For the text-containing cell, return its midpoint in [x, y] coordinate format. 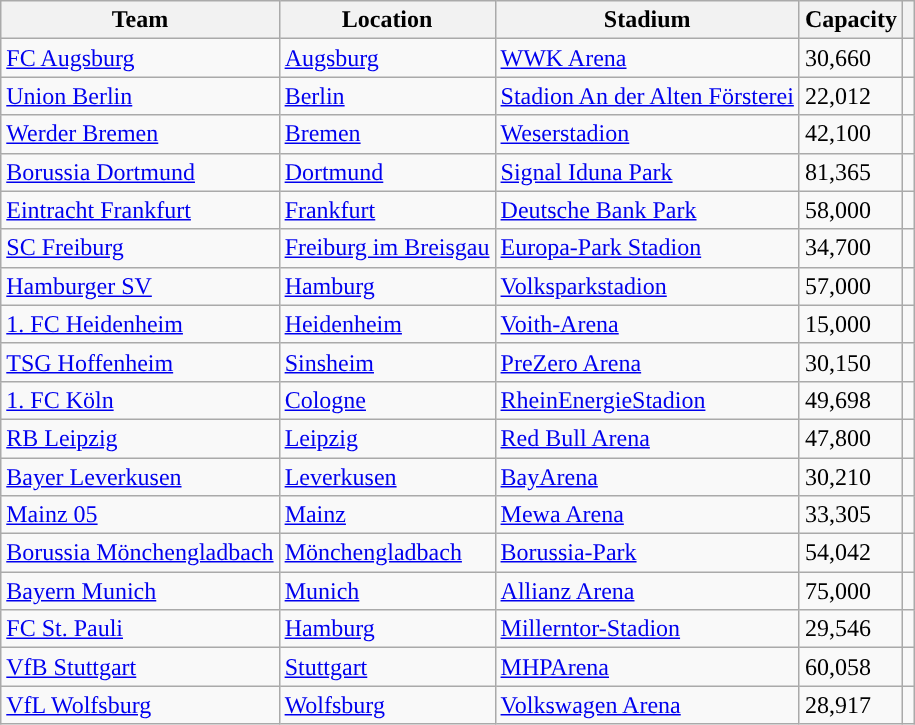
Borussia Mönchengladbach [140, 553]
Mainz 05 [140, 515]
81,365 [850, 172]
Mönchengladbach [387, 553]
Eintracht Frankfurt [140, 210]
FC St. Pauli [140, 629]
30,660 [850, 58]
WWK Arena [647, 58]
49,698 [850, 400]
34,700 [850, 248]
Hamburger SV [140, 286]
RheinEnergieStadion [647, 400]
Stadion An der Alten Försterei [647, 96]
Red Bull Arena [647, 438]
29,546 [850, 629]
Borussia Dortmund [140, 172]
Union Berlin [140, 96]
Mainz [387, 515]
Bayer Leverkusen [140, 477]
1. FC Heidenheim [140, 324]
Voith-Arena [647, 324]
PreZero Arena [647, 362]
15,000 [850, 324]
Capacity [850, 20]
57,000 [850, 286]
TSG Hoffenheim [140, 362]
Wolfsburg [387, 705]
Dortmund [387, 172]
Borussia-Park [647, 553]
30,150 [850, 362]
30,210 [850, 477]
Mewa Arena [647, 515]
Stadium [647, 20]
Leverkusen [387, 477]
28,917 [850, 705]
75,000 [850, 591]
Location [387, 20]
Millerntor-Stadion [647, 629]
VfL Wolfsburg [140, 705]
BayArena [647, 477]
SC Freiburg [140, 248]
Stuttgart [387, 667]
Bremen [387, 134]
Volkswagen Arena [647, 705]
Cologne [387, 400]
Werder Bremen [140, 134]
MHPArena [647, 667]
Volksparkstadion [647, 286]
Weserstadion [647, 134]
33,305 [850, 515]
Bayern Munich [140, 591]
VfB Stuttgart [140, 667]
Europa-Park Stadion [647, 248]
58,000 [850, 210]
Munich [387, 591]
1. FC Köln [140, 400]
Deutsche Bank Park [647, 210]
60,058 [850, 667]
Berlin [387, 96]
47,800 [850, 438]
Augsburg [387, 58]
54,042 [850, 553]
Freiburg im Breisgau [387, 248]
Signal Iduna Park [647, 172]
42,100 [850, 134]
FC Augsburg [140, 58]
RB Leipzig [140, 438]
Team [140, 20]
22,012 [850, 96]
Leipzig [387, 438]
Frankfurt [387, 210]
Heidenheim [387, 324]
Sinsheim [387, 362]
Allianz Arena [647, 591]
